Output the [X, Y] coordinate of the center of the cell containing the given text.  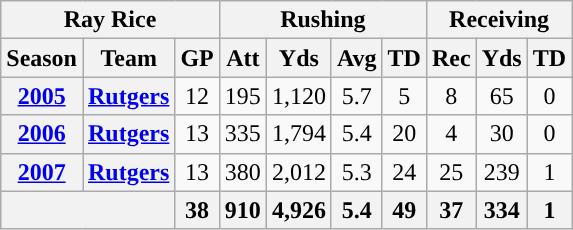
4 [451, 134]
335 [242, 134]
8 [451, 96]
4,926 [298, 210]
20 [404, 134]
25 [451, 172]
5 [404, 96]
Team [128, 58]
Season [42, 58]
12 [197, 96]
5.3 [356, 172]
1,794 [298, 134]
Rushing [322, 20]
1,120 [298, 96]
Att [242, 58]
380 [242, 172]
334 [502, 210]
30 [502, 134]
2005 [42, 96]
195 [242, 96]
24 [404, 172]
Ray Rice [110, 20]
2006 [42, 134]
5.7 [356, 96]
65 [502, 96]
37 [451, 210]
Avg [356, 58]
Rec [451, 58]
2007 [42, 172]
239 [502, 172]
910 [242, 210]
Receiving [498, 20]
GP [197, 58]
2,012 [298, 172]
38 [197, 210]
49 [404, 210]
